Search for the cell housing the specified text and yield its (X, Y) center coordinate. 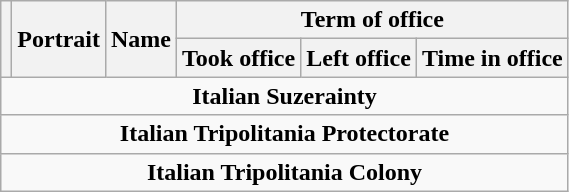
Name (140, 39)
Term of office (373, 20)
Took office (239, 58)
Italian Tripolitania Colony (285, 172)
Italian Tripolitania Protectorate (285, 134)
Time in office (492, 58)
Italian Suzerainty (285, 96)
Portrait (59, 39)
Left office (359, 58)
